Search for the cell housing the specified text and yield its (x, y) center coordinate. 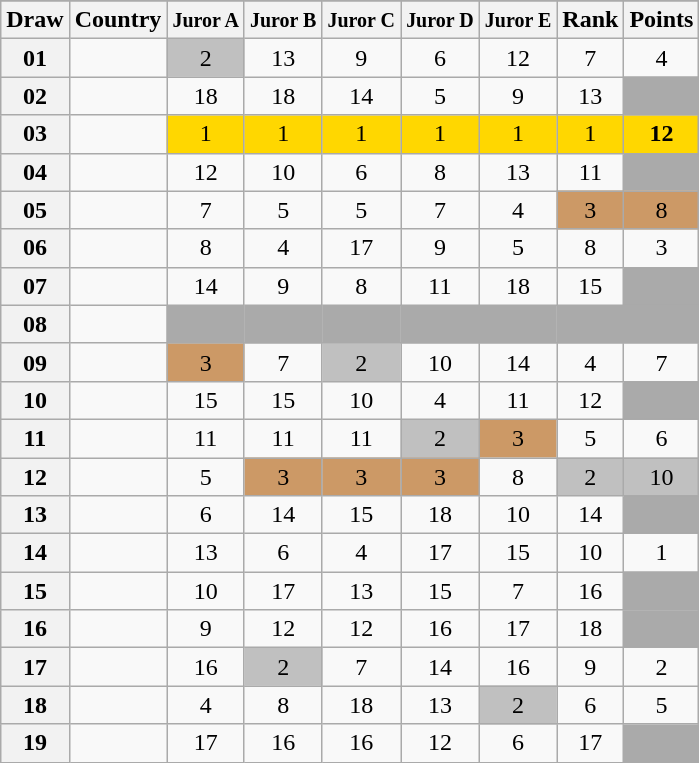
Juror E (518, 20)
02 (35, 96)
05 (35, 210)
04 (35, 172)
Draw (35, 20)
Country (118, 20)
07 (35, 286)
01 (35, 58)
Juror C (362, 20)
Juror B (283, 20)
09 (35, 362)
Juror D (440, 20)
08 (35, 324)
19 (35, 743)
06 (35, 248)
Rank (590, 20)
03 (35, 134)
Juror A (206, 20)
Points (662, 20)
